Locate the cell with the specified text and output its [x, y] center coordinate. 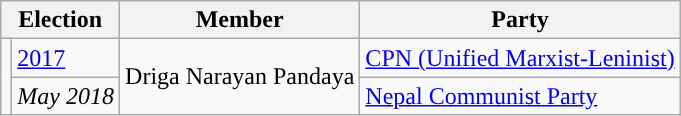
2017 [66, 58]
Member [240, 20]
CPN (Unified Marxist-Leninist) [520, 58]
Nepal Communist Party [520, 96]
Party [520, 20]
Election [60, 20]
May 2018 [66, 96]
Driga Narayan Pandaya [240, 77]
